Capture the cell that displays the provided text and extract its (x, y) central coordinate. 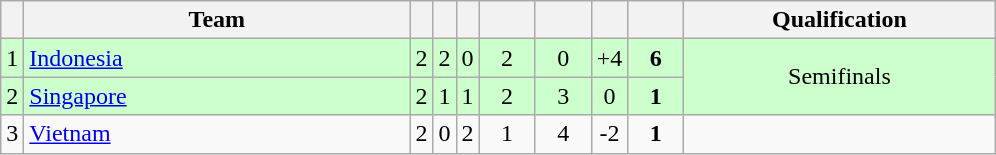
Singapore (217, 96)
6 (656, 58)
Team (217, 20)
Vietnam (217, 134)
-2 (610, 134)
+4 (610, 58)
4 (563, 134)
Qualification (840, 20)
Indonesia (217, 58)
Semifinals (840, 77)
